From the cell containing the given text, extract its center point as (X, Y) coordinate. 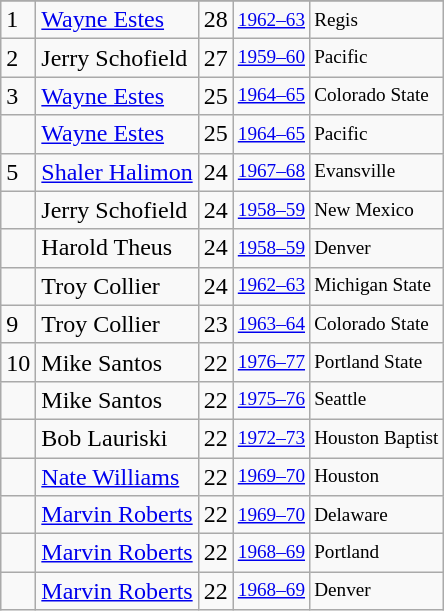
27 (216, 58)
Bob Lauriski (117, 438)
Harold Theus (117, 248)
Shaler Halimon (117, 172)
2 (18, 58)
5 (18, 172)
1 (18, 20)
Portland State (376, 362)
10 (18, 362)
New Mexico (376, 210)
Portland (376, 553)
3 (18, 96)
1967–68 (271, 172)
23 (216, 324)
1976–77 (271, 362)
1959–60 (271, 58)
Delaware (376, 515)
Houston (376, 477)
Seattle (376, 400)
1963–64 (271, 324)
Evansville (376, 172)
Houston Baptist (376, 438)
Regis (376, 20)
1972–73 (271, 438)
28 (216, 20)
Michigan State (376, 286)
Nate Williams (117, 477)
1975–76 (271, 400)
9 (18, 324)
